Capture the cell that displays the provided text and extract its (X, Y) central coordinate. 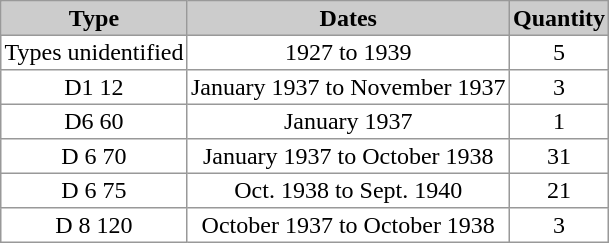
Types unidentified (94, 52)
January 1937 to November 1937 (348, 87)
21 (559, 190)
31 (559, 156)
January 1937 to October 1938 (348, 156)
5 (559, 52)
January 1937 (348, 121)
D1 12 (94, 87)
D 6 75 (94, 190)
October 1937 to October 1938 (348, 225)
Oct. 1938 to Sept. 1940 (348, 190)
D 8 120 (94, 225)
Quantity (559, 18)
D6 60 (94, 121)
1927 to 1939 (348, 52)
1 (559, 121)
Dates (348, 18)
D 6 70 (94, 156)
Type (94, 18)
